Provide the [X, Y] coordinate of the cell's center where the given text is located.  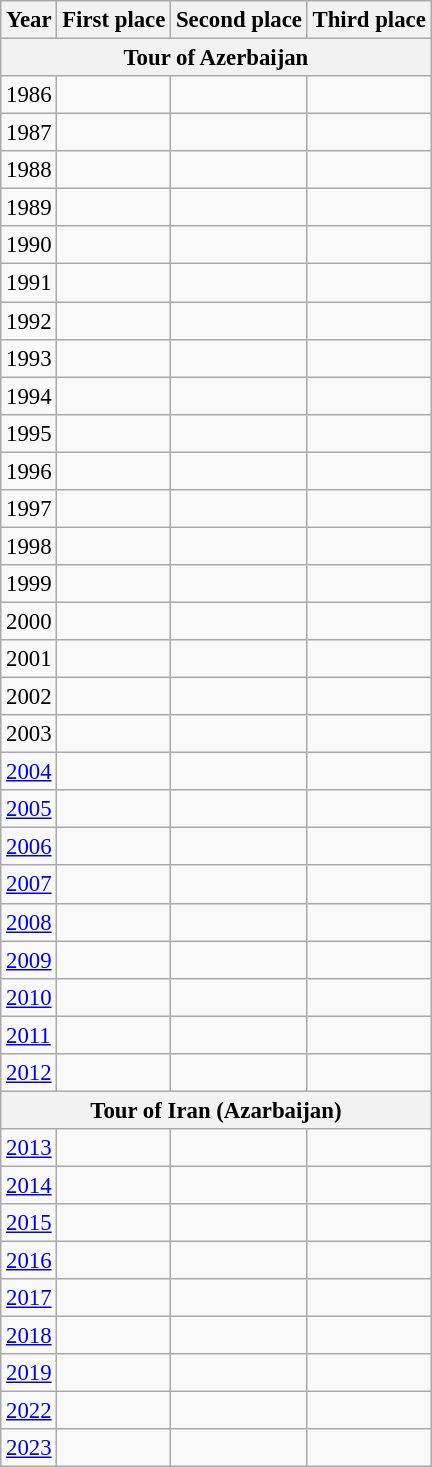
2013 [29, 1148]
2006 [29, 847]
1999 [29, 584]
2018 [29, 1336]
Tour of Iran (Azarbaijan) [216, 1110]
2004 [29, 772]
2017 [29, 1298]
2012 [29, 1073]
2014 [29, 1185]
1991 [29, 283]
2010 [29, 997]
1990 [29, 245]
2001 [29, 659]
2016 [29, 1261]
1989 [29, 208]
2007 [29, 885]
2015 [29, 1223]
Second place [240, 20]
2009 [29, 960]
Year [29, 20]
2002 [29, 697]
2008 [29, 922]
1987 [29, 133]
1998 [29, 546]
2003 [29, 734]
1993 [29, 358]
2022 [29, 1411]
1986 [29, 95]
2011 [29, 1035]
1992 [29, 321]
1988 [29, 170]
1995 [29, 433]
2000 [29, 621]
2005 [29, 809]
1996 [29, 471]
1997 [29, 509]
2019 [29, 1373]
First place [114, 20]
Third place [369, 20]
Tour of Azerbaijan [216, 58]
1994 [29, 396]
